Return the [x, y] coordinate for the center point of the cell that contains the specified text.  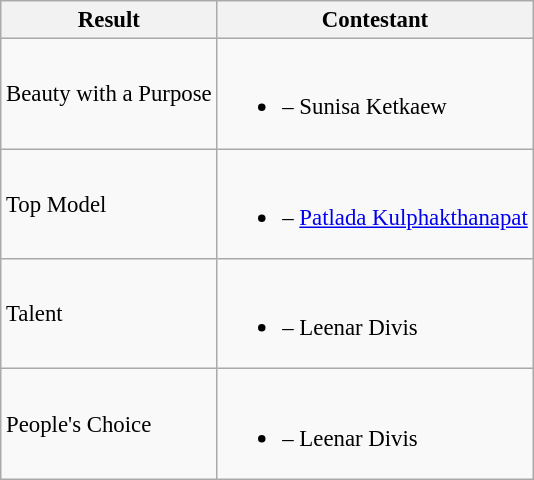
Talent [109, 314]
Beauty with a Purpose [109, 94]
Result [109, 20]
Top Model [109, 204]
People's Choice [109, 424]
Contestant [375, 20]
– Sunisa Ketkaew [375, 94]
– Patlada Kulphakthanapat [375, 204]
